Find where the given text appears and provide that cell's center as [X, Y] coordinate. 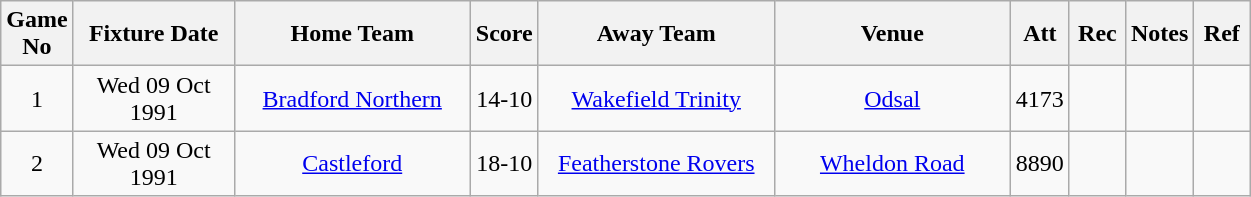
Fixture Date [154, 34]
Rec [1097, 34]
Wheldon Road [892, 164]
Odsal [892, 98]
18-10 [504, 164]
14-10 [504, 98]
Game No [37, 34]
Featherstone Rovers [656, 164]
Home Team [352, 34]
Ref [1222, 34]
Castleford [352, 164]
4173 [1040, 98]
Att [1040, 34]
2 [37, 164]
Wakefield Trinity [656, 98]
Notes [1159, 34]
Venue [892, 34]
Away Team [656, 34]
8890 [1040, 164]
Score [504, 34]
Bradford Northern [352, 98]
1 [37, 98]
